Scan for the cell matching the given text and deliver its (x, y) coordinate at center. 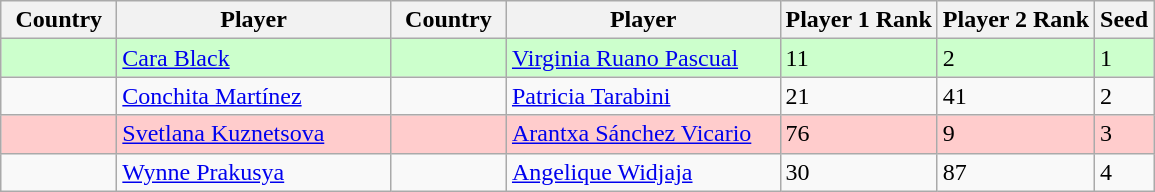
Conchita Martínez (254, 96)
3 (1124, 134)
Seed (1124, 20)
41 (1016, 96)
87 (1016, 172)
Wynne Prakusya (254, 172)
76 (858, 134)
Patricia Tarabini (643, 96)
Svetlana Kuznetsova (254, 134)
Player 1 Rank (858, 20)
21 (858, 96)
Virginia Ruano Pascual (643, 58)
9 (1016, 134)
Player 2 Rank (1016, 20)
30 (858, 172)
11 (858, 58)
Angelique Widjaja (643, 172)
4 (1124, 172)
1 (1124, 58)
Cara Black (254, 58)
Arantxa Sánchez Vicario (643, 134)
